Pinpoint the cell where the given text exists, returning its [X, Y] midpoint coordinate. 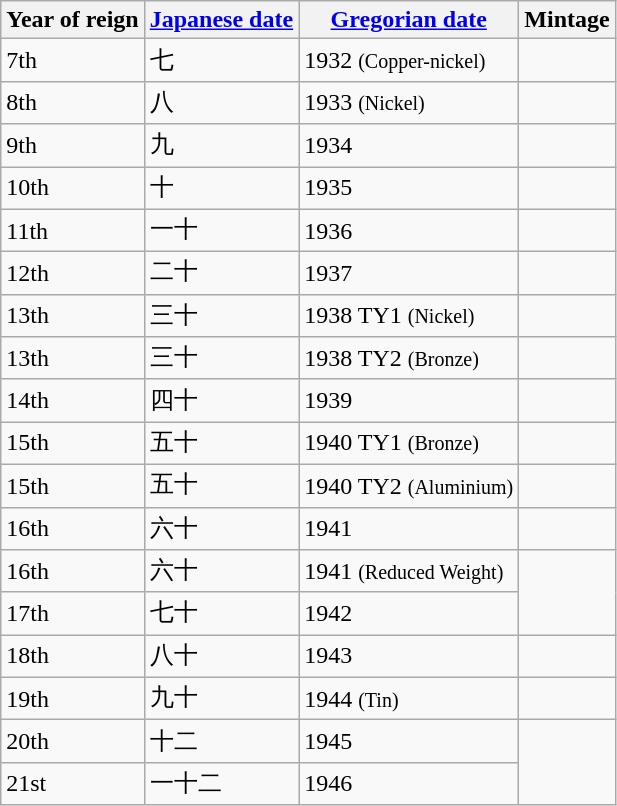
八十 [221, 656]
1945 [409, 742]
四十 [221, 400]
1939 [409, 400]
Year of reign [72, 20]
1946 [409, 784]
1938 TY1 (Nickel) [409, 316]
1936 [409, 230]
十二 [221, 742]
1943 [409, 656]
一十二 [221, 784]
9th [72, 146]
12th [72, 274]
七 [221, 60]
19th [72, 698]
十 [221, 188]
1933 (Nickel) [409, 102]
七十 [221, 614]
7th [72, 60]
1937 [409, 274]
1940 TY2 (Aluminium) [409, 486]
九 [221, 146]
14th [72, 400]
1942 [409, 614]
1935 [409, 188]
8th [72, 102]
17th [72, 614]
1940 TY1 (Bronze) [409, 444]
Gregorian date [409, 20]
1941 (Reduced Weight) [409, 572]
一十 [221, 230]
九十 [221, 698]
1938 TY2 (Bronze) [409, 358]
21st [72, 784]
1944 (Tin) [409, 698]
二十 [221, 274]
八 [221, 102]
1932 (Copper-nickel) [409, 60]
Mintage [567, 20]
18th [72, 656]
1934 [409, 146]
10th [72, 188]
11th [72, 230]
20th [72, 742]
Japanese date [221, 20]
1941 [409, 528]
